For the text-containing cell, return its midpoint in [x, y] coordinate format. 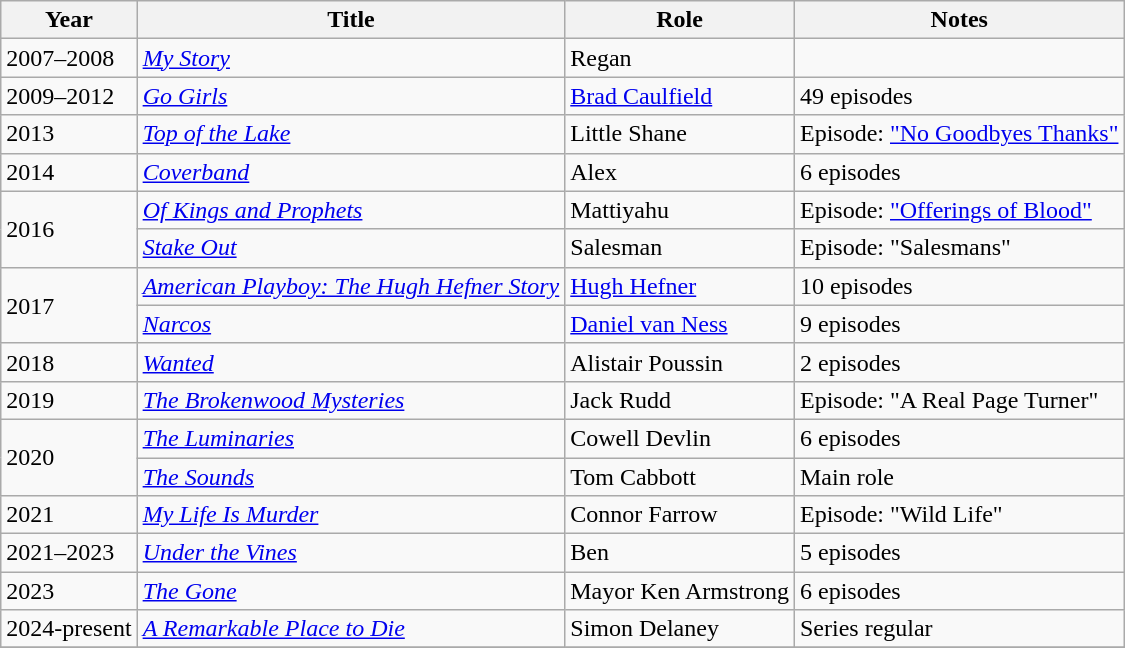
Tom Cabbott [680, 477]
Title [351, 20]
Narcos [351, 324]
2009–2012 [69, 96]
My Life Is Murder [351, 515]
Mayor Ken Armstrong [680, 591]
The Brokenwood Mysteries [351, 400]
9 episodes [959, 324]
Coverband [351, 172]
2013 [69, 134]
My Story [351, 58]
Episode: "No Goodbyes Thanks" [959, 134]
Simon Delaney [680, 629]
Hugh Hefner [680, 286]
Alistair Poussin [680, 362]
Alex [680, 172]
Ben [680, 553]
Year [69, 20]
Jack Rudd [680, 400]
The Gone [351, 591]
Stake Out [351, 248]
Episode: "Salesmans" [959, 248]
Series regular [959, 629]
The Sounds [351, 477]
Top of the Lake [351, 134]
Connor Farrow [680, 515]
2024-present [69, 629]
Role [680, 20]
2016 [69, 229]
Brad Caulfield [680, 96]
Cowell Devlin [680, 438]
2017 [69, 305]
2021–2023 [69, 553]
Episode: "A Real Page Turner" [959, 400]
2020 [69, 457]
2023 [69, 591]
American Playboy: The Hugh Hefner Story [351, 286]
Wanted [351, 362]
10 episodes [959, 286]
A Remarkable Place to Die [351, 629]
Go Girls [351, 96]
2014 [69, 172]
Mattiyahu [680, 210]
49 episodes [959, 96]
Daniel van Ness [680, 324]
2021 [69, 515]
Main role [959, 477]
Episode: "Offerings of Blood" [959, 210]
Regan [680, 58]
Under the Vines [351, 553]
The Luminaries [351, 438]
2007–2008 [69, 58]
2019 [69, 400]
2 episodes [959, 362]
2018 [69, 362]
Little Shane [680, 134]
Of Kings and Prophets [351, 210]
5 episodes [959, 553]
Salesman [680, 248]
Episode: "Wild Life" [959, 515]
Notes [959, 20]
